Extract the (x, y) coordinate from the center of the cell holding the provided text.  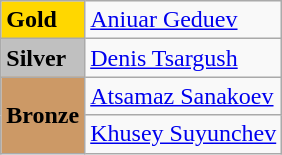
Denis Tsargush (184, 58)
Aniuar Geduev (184, 20)
Khusey Suyunchev (184, 134)
Bronze (43, 115)
Silver (43, 58)
Atsamaz Sanakoev (184, 96)
Gold (43, 20)
